Output the [X, Y] coordinate of the center of the cell containing the given text.  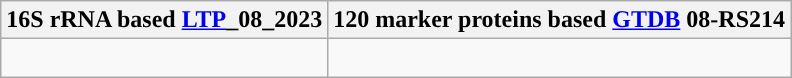
120 marker proteins based GTDB 08-RS214 [560, 20]
16S rRNA based LTP_08_2023 [164, 20]
